Detect which cell encompasses the target text, then output its [x, y] center coordinate. 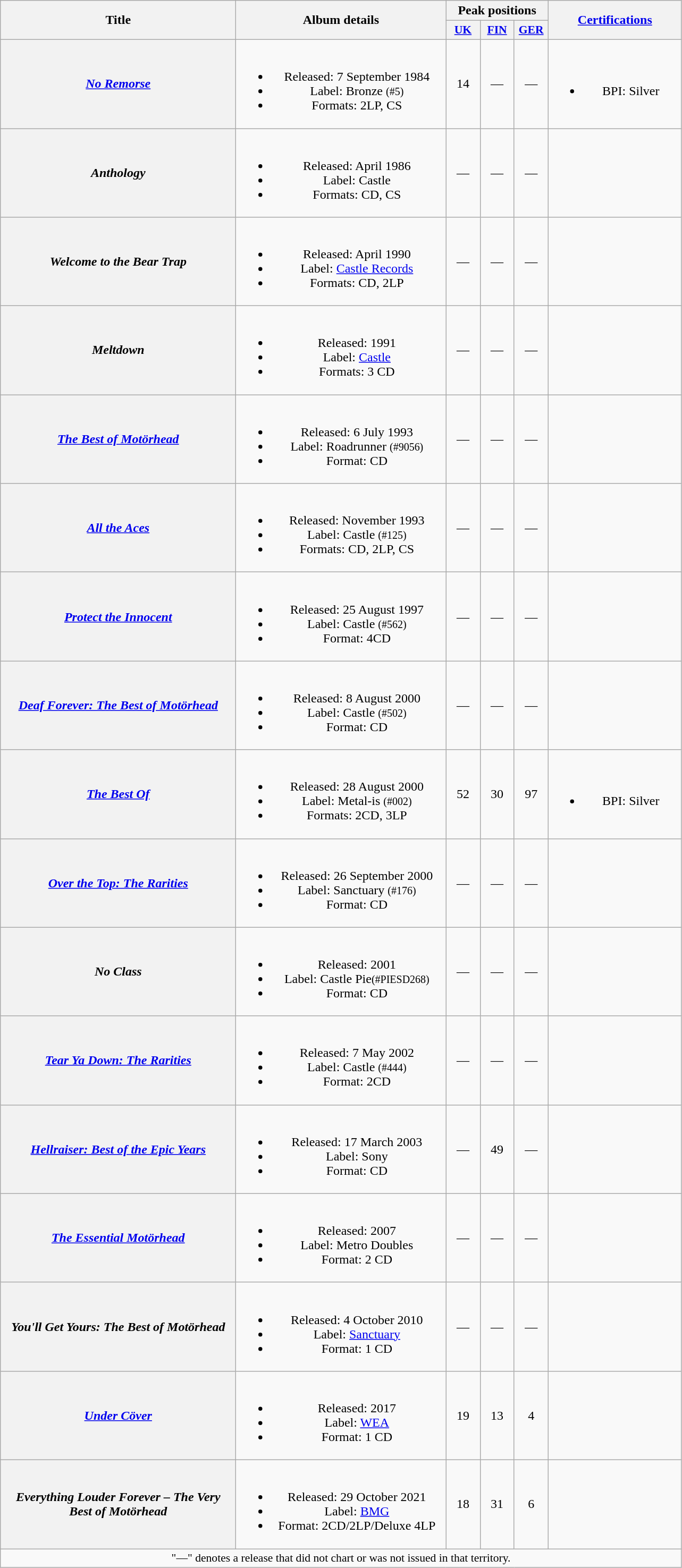
The Essential Motörhead [118, 1238]
Released: 7 May 2002Label: Castle (#444)Format: 2CD [341, 1061]
The Best Of [118, 794]
Released: 25 August 1997Label: Castle (#562)Format: 4CD [341, 616]
4 [531, 1416]
6 [531, 1504]
Released: 26 September 2000Label: Sanctuary (#176)Format: CD [341, 883]
Released: November 1993Label: Castle (#125)Formats: CD, 2LP, CS [341, 528]
Released: April 1986Label: CastleFormats: CD, CS [341, 173]
Released: 17 March 2003Label: SonyFormat: CD [341, 1149]
Released: 6 July 1993Label: Roadrunner (#9056)Format: CD [341, 439]
Deaf Forever: The Best of Motörhead [118, 706]
Released: 28 August 2000Label: Metal-is (#002)Formats: 2CD, 3LP [341, 794]
GER [531, 30]
14 [463, 84]
Released: 2001Label: Castle Pie(#PIESD268)Format: CD [341, 971]
31 [497, 1504]
Meltdown [118, 351]
13 [497, 1416]
30 [497, 794]
Released: 2017Label: WEAFormat: 1 CD [341, 1416]
Protect the Innocent [118, 616]
Released: 1991Label: CastleFormats: 3 CD [341, 351]
Released: 8 August 2000Label: Castle (#502)Format: CD [341, 706]
FIN [497, 30]
Peak positions [497, 11]
UK [463, 30]
18 [463, 1504]
No Class [118, 971]
Hellraiser: Best of the Epic Years [118, 1149]
Under Cöver [118, 1416]
Anthology [118, 173]
Certifications [614, 20]
Tear Ya Down: The Rarities [118, 1061]
Released: 29 October 2021Label: BMGFormat: 2CD/2LP/Deluxe 4LP [341, 1504]
Released: 7 September 1984Label: Bronze (#5)Formats: 2LP, CS [341, 84]
Released: 2007Label: Metro DoublesFormat: 2 CD [341, 1238]
Welcome to the Bear Trap [118, 261]
97 [531, 794]
You'll Get Yours: The Best of Motörhead [118, 1326]
52 [463, 794]
All the Aces [118, 528]
Released: April 1990Label: Castle RecordsFormats: CD, 2LP [341, 261]
19 [463, 1416]
No Remorse [118, 84]
49 [497, 1149]
Album details [341, 20]
Title [118, 20]
Released: 4 October 2010Label: SanctuaryFormat: 1 CD [341, 1326]
Everything Louder Forever – The Very Best of Motörhead [118, 1504]
"—" denotes a release that did not chart or was not issued in that territory. [341, 1558]
Over the Top: The Rarities [118, 883]
The Best of Motörhead [118, 439]
